Determine the [X, Y] coordinate at the center of the cell enclosing the given text.  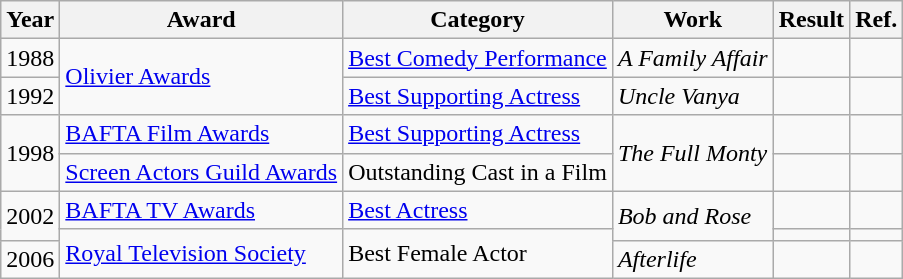
Outstanding Cast in a Film [478, 172]
BAFTA TV Awards [202, 210]
Best Actress [478, 210]
Work [692, 20]
Olivier Awards [202, 77]
Category [478, 20]
2002 [30, 216]
Afterlife [692, 259]
1992 [30, 96]
Bob and Rose [692, 216]
Award [202, 20]
BAFTA Film Awards [202, 134]
Best Female Actor [478, 254]
2006 [30, 259]
The Full Monty [692, 153]
Screen Actors Guild Awards [202, 172]
1988 [30, 58]
Best Comedy Performance [478, 58]
Ref. [876, 20]
A Family Affair [692, 58]
Year [30, 20]
Uncle Vanya [692, 96]
1998 [30, 153]
Royal Television Society [202, 254]
Result [811, 20]
